Return (x, y) of the center of cell containing provided text 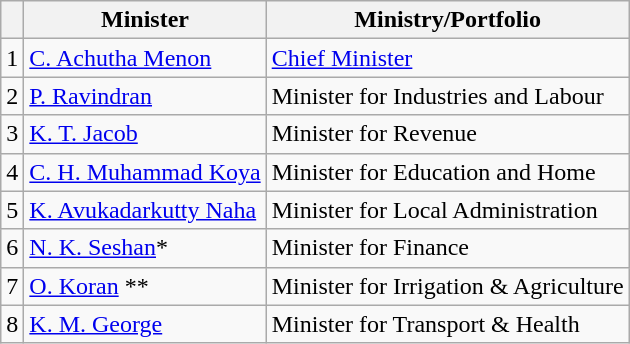
3 (12, 134)
Minister for Irrigation & Agriculture (448, 286)
2 (12, 96)
Chief Minister (448, 58)
K. M. George (145, 324)
K. Avukadarkutty Naha (145, 210)
N. K. Seshan* (145, 248)
Minister for Finance (448, 248)
C. H. Muhammad Koya (145, 172)
Minister (145, 20)
Ministry/Portfolio (448, 20)
Minister for Industries and Labour (448, 96)
1 (12, 58)
5 (12, 210)
K. T. Jacob (145, 134)
Minister for Education and Home (448, 172)
P. Ravindran (145, 96)
8 (12, 324)
C. Achutha Menon (145, 58)
6 (12, 248)
Minister for Transport & Health (448, 324)
O. Koran ** (145, 286)
7 (12, 286)
Minister for Local Administration (448, 210)
Minister for Revenue (448, 134)
4 (12, 172)
